Return the [x, y] coordinate for the center point of the cell that contains the specified text.  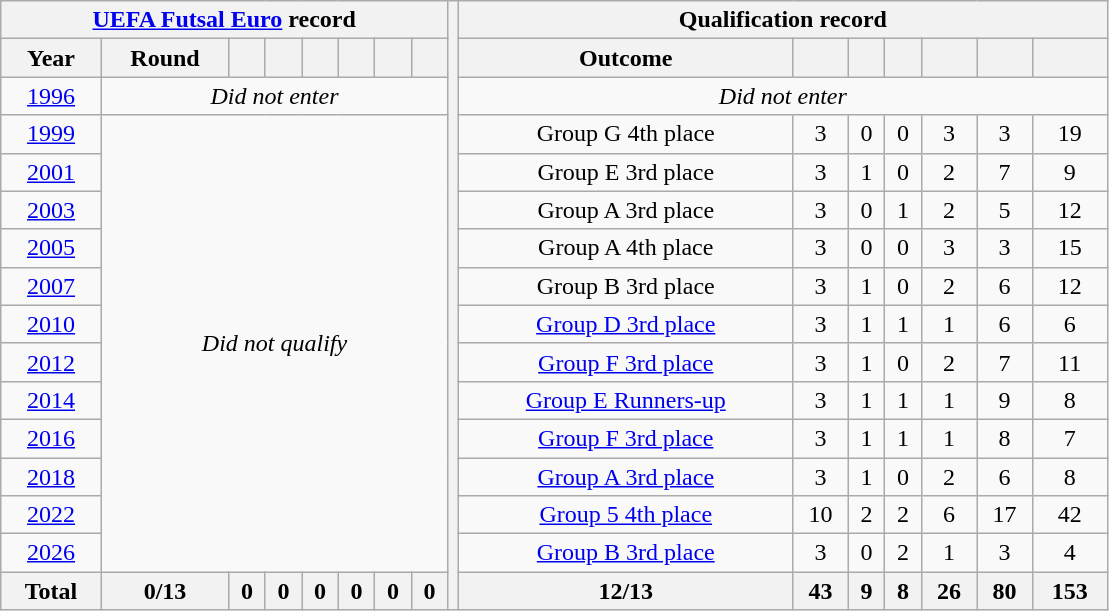
Outcome [626, 58]
2016 [52, 438]
12/13 [626, 591]
1999 [52, 134]
Group G 4th place [626, 134]
42 [1070, 515]
Group E Runners-up [626, 400]
153 [1070, 591]
2001 [52, 172]
Total [52, 591]
1996 [52, 96]
Group A 4th place [626, 248]
11 [1070, 362]
Did not qualify [274, 344]
2012 [52, 362]
2005 [52, 248]
UEFA Futsal Euro record [224, 20]
Group D 3rd place [626, 324]
80 [1005, 591]
2003 [52, 210]
15 [1070, 248]
10 [821, 515]
2026 [52, 553]
4 [1070, 553]
43 [821, 591]
26 [949, 591]
2014 [52, 400]
2007 [52, 286]
2018 [52, 477]
Year [52, 58]
Group E 3rd place [626, 172]
0/13 [164, 591]
2010 [52, 324]
19 [1070, 134]
Group 5 4th place [626, 515]
17 [1005, 515]
Round [164, 58]
Qualification record [783, 20]
5 [1005, 210]
2022 [52, 515]
